Search for the cell housing the specified text and yield its [X, Y] center coordinate. 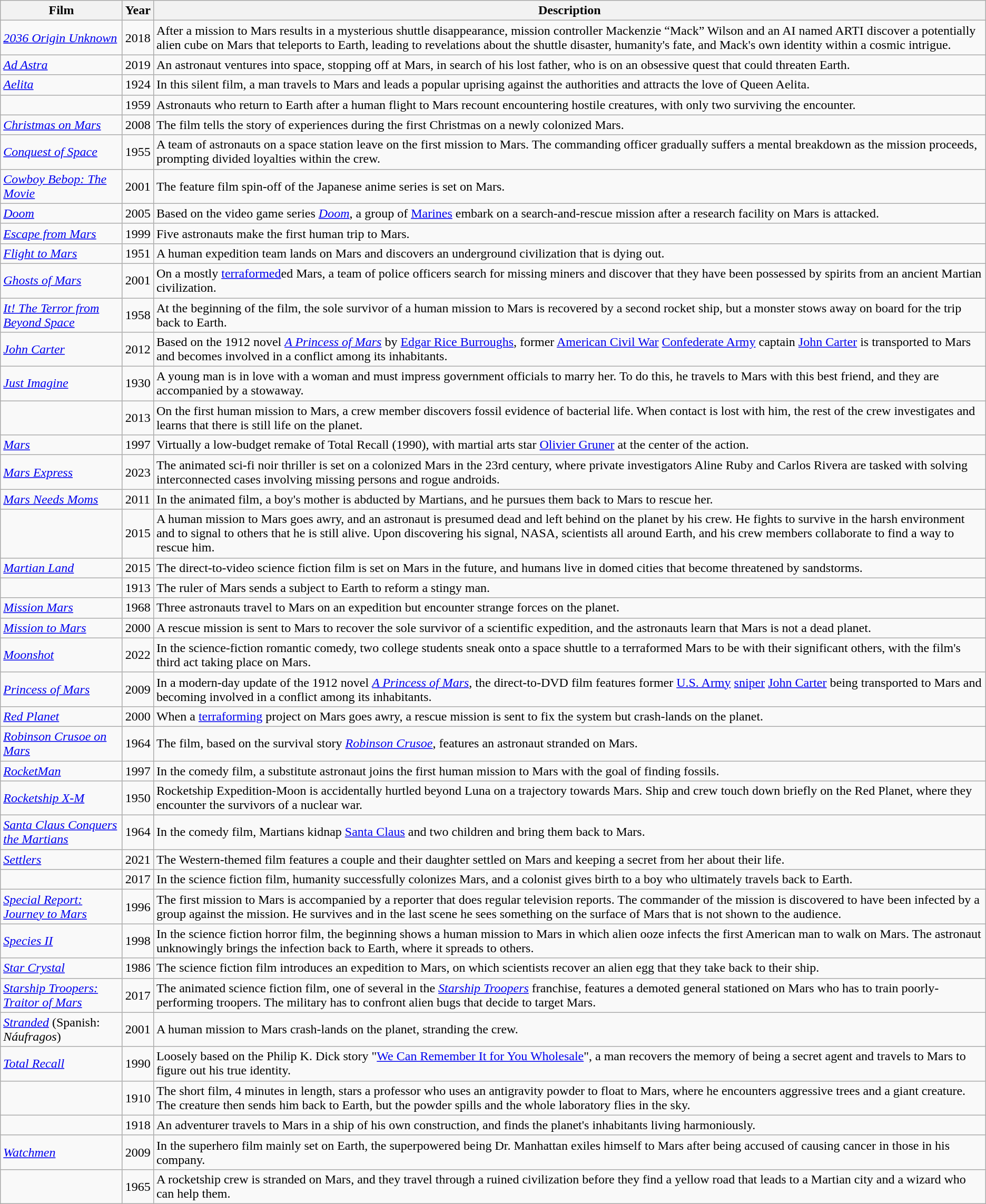
2005 [138, 213]
1999 [138, 233]
Just Imagine [62, 383]
Five astronauts make the first human trip to Mars. [569, 233]
1930 [138, 383]
When a terraforming project on Mars goes awry, a rescue mission is sent to fix the system but crash-lands on the planet. [569, 716]
Virtually a low-budget remake of Total Recall (1990), with martial arts star Olivier Gruner at the center of the action. [569, 445]
Astronauts who return to Earth after a human flight to Mars recount encountering hostile creatures, with only two surviving the encounter. [569, 105]
It! The Terror from Beyond Space [62, 315]
1965 [138, 1186]
A rescue mission is sent to Mars to recover the sole survivor of a scientific expedition, and the astronauts learn that Mars is not a dead planet. [569, 628]
1996 [138, 907]
Santa Claus Conquers the Martians [62, 832]
1998 [138, 941]
1955 [138, 152]
Red Planet [62, 716]
1968 [138, 608]
The feature film spin-off of the Japanese anime series is set on Mars. [569, 186]
2011 [138, 499]
In the animated film, a boy's mother is abducted by Martians, and he pursues them back to Mars to rescue her. [569, 499]
1951 [138, 253]
Doom [62, 213]
Princess of Mars [62, 689]
The ruler of Mars sends a subject to Earth to reform a stingy man. [569, 588]
2018 [138, 38]
A human mission to Mars crash-lands on the planet, stranding the crew. [569, 1029]
Three astronauts travel to Mars on an expedition but encounter strange forces on the planet. [569, 608]
Mars [62, 445]
In this silent film, a man travels to Mars and leads a popular uprising against the authorities and attracts the love of Queen Aelita. [569, 85]
Rocketship X-M [62, 798]
An astronaut ventures into space, stopping off at Mars, in search of his lost father, who is on an obsessive quest that could threaten Earth. [569, 65]
The film tells the story of experiences during the first Christmas on a newly colonized Mars. [569, 125]
The science fiction film introduces an expedition to Mars, on which scientists recover an alien egg that they take back to their ship. [569, 968]
RocketMan [62, 771]
Total Recall [62, 1064]
1913 [138, 588]
Ad Astra [62, 65]
Star Crystal [62, 968]
Aelita [62, 85]
2019 [138, 65]
2022 [138, 655]
The Western-themed film features a couple and their daughter settled on Mars and keeping a secret from her about their life. [569, 860]
1918 [138, 1125]
Mars Needs Moms [62, 499]
Conquest of Space [62, 152]
Martian Land [62, 568]
Species II [62, 941]
1990 [138, 1064]
The direct-to-video science fiction film is set on Mars in the future, and humans live in domed cities that become threatened by sandstorms. [569, 568]
In the comedy film, Martians kidnap Santa Claus and two children and bring them back to Mars. [569, 832]
Christmas on Mars [62, 125]
Settlers [62, 860]
Ghosts of Mars [62, 280]
A human expedition team lands on Mars and discovers an underground civilization that is dying out. [569, 253]
Based on the video game series Doom, a group of Marines embark on a search-and-rescue mission after a research facility on Mars is attacked. [569, 213]
Flight to Mars [62, 253]
2012 [138, 350]
Special Report: Journey to Mars [62, 907]
1950 [138, 798]
The film, based on the survival story Robinson Crusoe, features an astronaut stranded on Mars. [569, 744]
2013 [138, 418]
2023 [138, 472]
Cowboy Bebop: The Movie [62, 186]
1986 [138, 968]
Stranded (Spanish: Náufragos) [62, 1029]
1910 [138, 1098]
2021 [138, 860]
Escape from Mars [62, 233]
2008 [138, 125]
Description [569, 11]
1958 [138, 315]
An adventurer travels to Mars in a ship of his own construction, and finds the planet's inhabitants living harmoniously. [569, 1125]
Robinson Crusoe on Mars [62, 744]
Mission to Mars [62, 628]
John Carter [62, 350]
Watchmen [62, 1152]
In the comedy film, a substitute astronaut joins the first human mission to Mars with the goal of finding fossils. [569, 771]
Film [62, 11]
Mission Mars [62, 608]
Mars Express [62, 472]
Starship Troopers: Traitor of Mars [62, 995]
In the science fiction film, humanity successfully colonizes Mars, and a colonist gives birth to a boy who ultimately travels back to Earth. [569, 880]
1959 [138, 105]
2036 Origin Unknown [62, 38]
1924 [138, 85]
Moonshot [62, 655]
Year [138, 11]
